Capture the cell that displays the provided text and extract its [x, y] central coordinate. 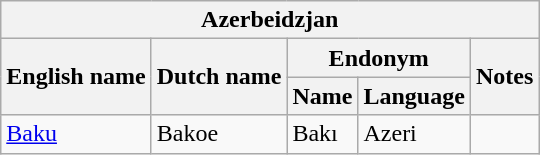
Baku [76, 134]
Endonym [378, 58]
Bakı [322, 134]
Language [414, 96]
Notes [504, 77]
Azerbeidzjan [270, 20]
Name [322, 96]
Dutch name [219, 77]
Azeri [414, 134]
English name [76, 77]
Bakoe [219, 134]
